Capture the cell that displays the provided text and extract its (x, y) central coordinate. 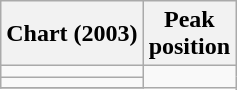
Peakposition (189, 34)
Chart (2003) (72, 34)
